Provide the (X, Y) coordinate of the cell's center where the given text is located.  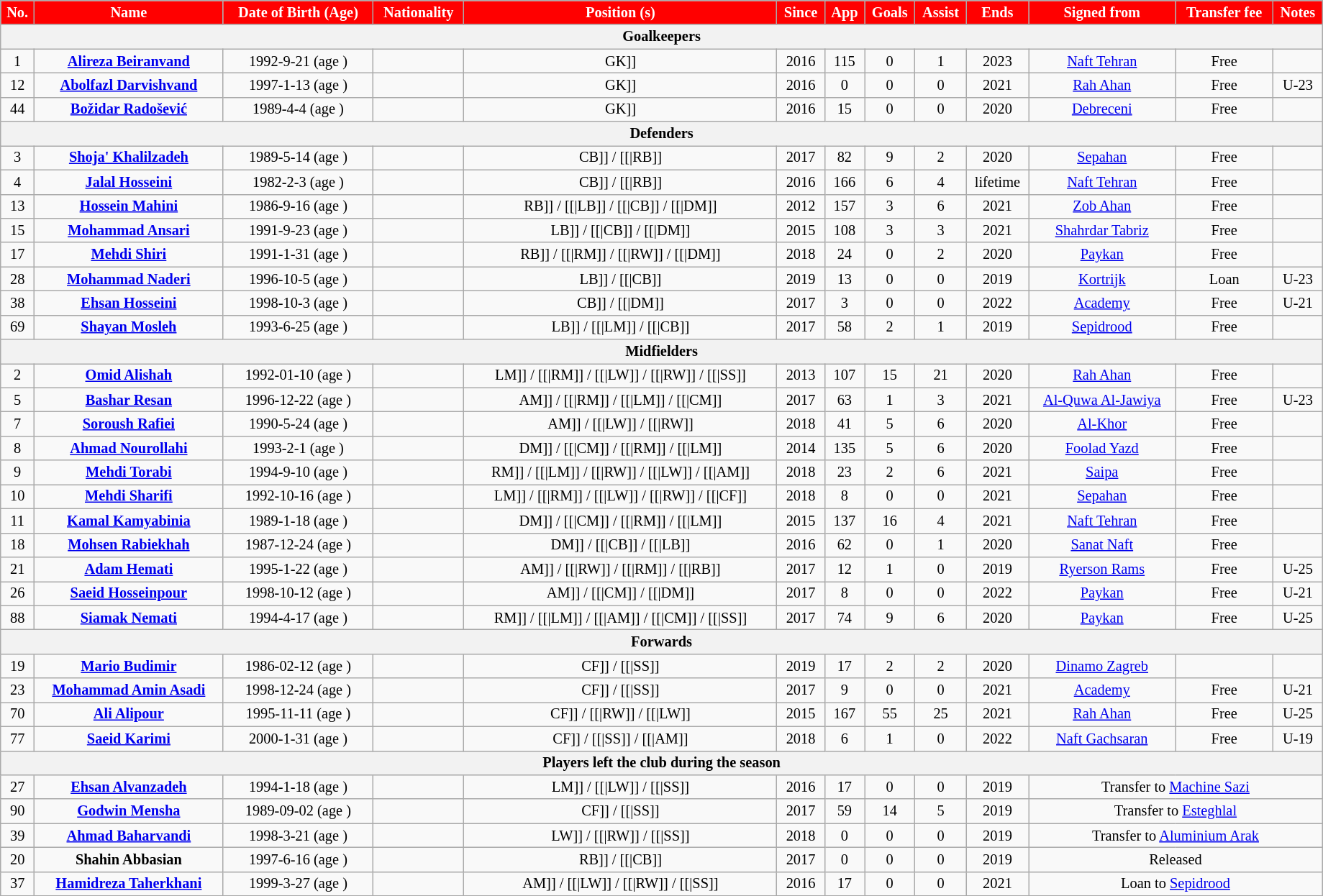
82 (845, 157)
137 (845, 521)
Ahmad Nourollahi (129, 448)
1989-4-4 (age ) (298, 109)
Ehsan Hosseini (129, 303)
1995-1-22 (age ) (298, 569)
Transfer to Machine Sazi (1176, 787)
lifetime (997, 182)
Loan (1224, 279)
AM]] / [[|RM]] / [[|LM]] / [[|CM]] (620, 400)
Position (s) (620, 12)
Ahmad Baharvandi (129, 836)
Sanat Naft (1102, 545)
RB]] / [[|LB]] / [[|CB]] / [[|DM]] (620, 206)
1996-12-22 (age ) (298, 400)
1986-02-12 (age ) (298, 666)
77 (17, 739)
10 (17, 496)
1995-11-11 (age ) (298, 714)
1994-4-17 (age ) (298, 618)
1993-2-1 (age ) (298, 448)
1992-10-16 (age ) (298, 496)
Nationality (419, 12)
LW]] / [[|RW]] / [[|SS]] (620, 836)
25 (941, 714)
RB]] / [[|RM]] / [[|RW]] / [[|DM]] (620, 255)
38 (17, 303)
1989-5-14 (age ) (298, 157)
2012 (801, 206)
24 (845, 255)
CF]] / [[|RW]] / [[|LW]] (620, 714)
Mehdi Shiri (129, 255)
Ali Alipour (129, 714)
37 (17, 884)
28 (17, 279)
1987-12-24 (age ) (298, 545)
41 (845, 424)
1989-1-18 (age ) (298, 521)
Shoja' Khalilzadeh (129, 157)
2013 (801, 375)
11 (17, 521)
70 (17, 714)
44 (17, 109)
167 (845, 714)
1997-6-16 (age ) (298, 859)
LM]] / [[|RM]] / [[|LW]] / [[|RW]] / [[|SS]] (620, 375)
Dinamo Zagreb (1102, 666)
1999-3-27 (age ) (298, 884)
CB]] / [[|DM]] (620, 303)
1992-01-10 (age ) (298, 375)
Foolad Yazd (1102, 448)
2000-1-31 (age ) (298, 739)
Adam Hemati (129, 569)
18 (17, 545)
157 (845, 206)
108 (845, 230)
Hamidreza Taherkhani (129, 884)
Kortrijk (1102, 279)
Mohammad Ansari (129, 230)
26 (17, 593)
Notes (1298, 12)
1998-10-12 (age ) (298, 593)
Hossein Mahini (129, 206)
Midfielders (662, 352)
58 (845, 327)
Players left the club during the season (662, 763)
Alireza Beiranvand (129, 61)
Signed from (1102, 12)
Al-Quwa Al-Jawiya (1102, 400)
Naft Gachsaran (1102, 739)
1994-1-18 (age ) (298, 787)
Name (129, 12)
Shahrdar Tabriz (1102, 230)
16 (890, 521)
166 (845, 182)
AM]] / [[|CM]] / [[|DM]] (620, 593)
Saipa (1102, 472)
Transfer to Esteghlal (1176, 811)
Mohammad Naderi (129, 279)
RB]] / [[|CB]] (620, 859)
Kamal Kamyabinia (129, 521)
Godwin Mensha (129, 811)
7 (17, 424)
88 (17, 618)
Saeid Hosseinpour (129, 593)
Forwards (662, 641)
CF]] / [[|SS]] / [[|AM]] (620, 739)
14 (890, 811)
Sepidrood (1102, 327)
59 (845, 811)
No. (17, 12)
63 (845, 400)
Jalal Hosseini (129, 182)
Mehdi Torabi (129, 472)
Al-Khor (1102, 424)
2014 (801, 448)
Released (1176, 859)
1998-12-24 (age ) (298, 690)
AM]] / [[|LW]] / [[|RW]] / [[|SS]] (620, 884)
2023 (997, 61)
Zob Ahan (1102, 206)
20 (17, 859)
Mario Budimir (129, 666)
U-19 (1298, 739)
Soroush Rafiei (129, 424)
LB]] / [[|CB]] (620, 279)
Siamak Nemati (129, 618)
Goals (890, 12)
1986-9-16 (age ) (298, 206)
62 (845, 545)
1990-5-24 (age ) (298, 424)
1997-1-13 (age ) (298, 85)
1991-1-31 (age ) (298, 255)
1998-10-3 (age ) (298, 303)
RM]] / [[|LM]] / [[|AM]] / [[|CM]] / [[|SS]] (620, 618)
1994-9-10 (age ) (298, 472)
LM]] / [[|LW]] / [[|SS]] (620, 787)
115 (845, 61)
LB]] / [[|CB]] / [[|DM]] (620, 230)
App (845, 12)
1989-09-02 (age ) (298, 811)
1993-6-25 (age ) (298, 327)
1992-9-21 (age ) (298, 61)
Debreceni (1102, 109)
Omid Alishah (129, 375)
Defenders (662, 134)
AM]] / [[|LW]] / [[|RW]] (620, 424)
39 (17, 836)
Ryerson Rams (1102, 569)
AM]] / [[|RW]] / [[|RM]] / [[|RB]] (620, 569)
1998-3-21 (age ) (298, 836)
1982-2-3 (age ) (298, 182)
Bashar Resan (129, 400)
27 (17, 787)
69 (17, 327)
Transfer to Aluminium Arak (1176, 836)
Since (801, 12)
Transfer fee (1224, 12)
Ends (997, 12)
Loan to Sepidrood (1176, 884)
Mehdi Sharifi (129, 496)
90 (17, 811)
Date of Birth (Age) (298, 12)
1996-10-5 (age ) (298, 279)
19 (17, 666)
135 (845, 448)
Ehsan Alvanzadeh (129, 787)
1991-9-23 (age ) (298, 230)
LM]] / [[|RM]] / [[|LW]] / [[|RW]] / [[|CF]] (620, 496)
107 (845, 375)
LB]] / [[|LM]] / [[|CB]] (620, 327)
74 (845, 618)
Božidar Radošević (129, 109)
Assist (941, 12)
Saeid Karimi (129, 739)
DM]] / [[|CB]] / [[|LB]] (620, 545)
Shayan Mosleh (129, 327)
Mohammad Amin Asadi (129, 690)
Shahin Abbasian (129, 859)
Mohsen Rabiekhah (129, 545)
Goalkeepers (662, 37)
RM]] / [[|LM]] / [[|RW]] / [[|LW]] / [[|AM]] (620, 472)
55 (890, 714)
Abolfazl Darvishvand (129, 85)
